Detect which cell encompasses the target text, then output its (X, Y) center coordinate. 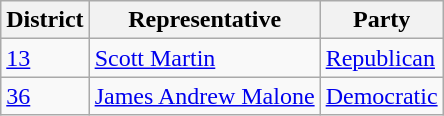
District (45, 20)
Scott Martin (204, 58)
James Andrew Malone (204, 96)
Representative (204, 20)
Republican (382, 58)
13 (45, 58)
36 (45, 96)
Party (382, 20)
Democratic (382, 96)
